Search for the cell housing the specified text and yield its (X, Y) center coordinate. 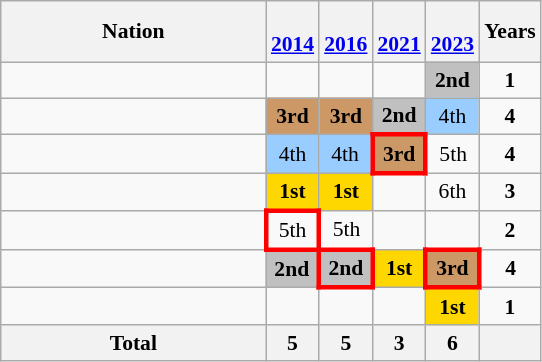
2021 (398, 32)
Total (134, 343)
2 (510, 230)
6 (452, 343)
6th (452, 192)
2016 (346, 32)
Years (510, 32)
2023 (452, 32)
Nation (134, 32)
2014 (292, 32)
